Pinpoint the cell where the given text exists, returning its (X, Y) midpoint coordinate. 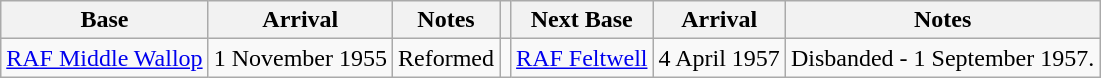
Base (104, 20)
RAF Middle Wallop (104, 58)
RAF Feltwell (582, 58)
Disbanded - 1 September 1957. (942, 58)
Next Base (582, 20)
Reformed (446, 58)
1 November 1955 (300, 58)
4 April 1957 (719, 58)
